For the text-containing cell, return its midpoint in (x, y) coordinate format. 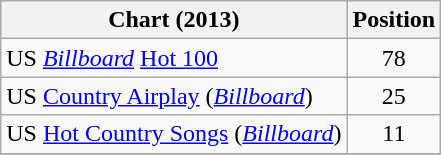
25 (394, 96)
11 (394, 134)
US Hot Country Songs (Billboard) (174, 134)
US Country Airplay (Billboard) (174, 96)
78 (394, 58)
US Billboard Hot 100 (174, 58)
Position (394, 20)
Chart (2013) (174, 20)
